Return the [x, y] coordinate for the center point of the cell that contains the specified text.  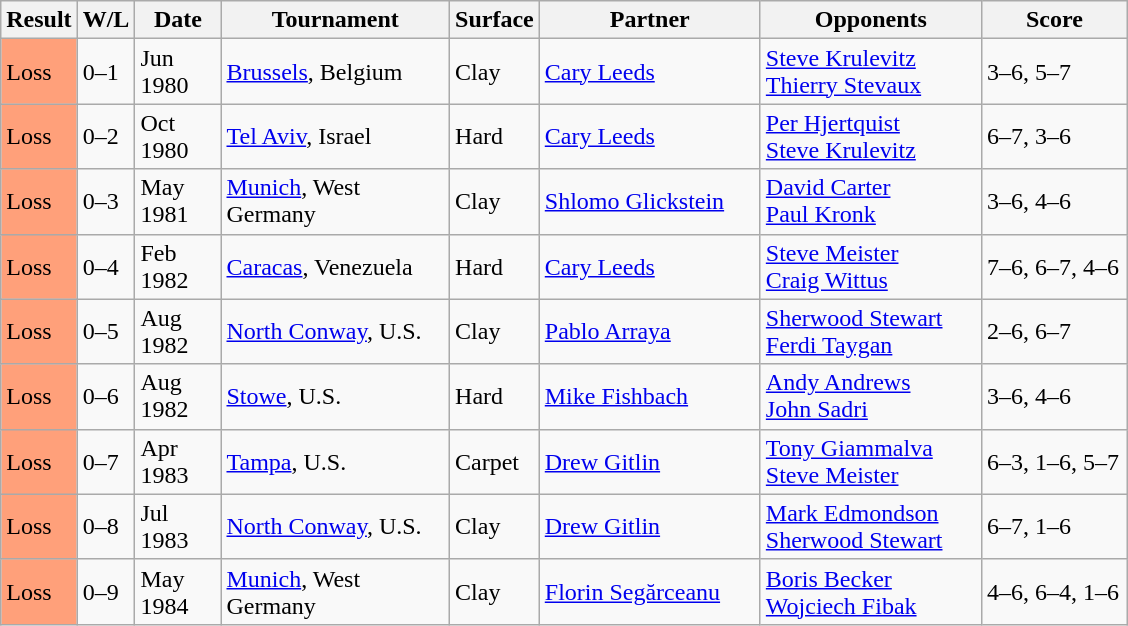
0–5 [106, 332]
Brussels, Belgium [336, 72]
Date [178, 20]
6–7, 1–6 [1054, 526]
Stowe, U.S. [336, 396]
Steve Meister Craig Wittus [870, 266]
0–7 [106, 462]
Tampa, U.S. [336, 462]
Boris Becker Wojciech Fibak [870, 592]
Feb 1982 [178, 266]
Florin Segărceanu [650, 592]
Tel Aviv, Israel [336, 136]
Carpet [495, 462]
Opponents [870, 20]
Jul 1983 [178, 526]
4–6, 6–4, 1–6 [1054, 592]
Per Hjertquist Steve Krulevitz [870, 136]
3–6, 5–7 [1054, 72]
6–3, 1–6, 5–7 [1054, 462]
Tournament [336, 20]
David Carter Paul Kronk [870, 202]
0–9 [106, 592]
Steve Krulevitz Thierry Stevaux [870, 72]
6–7, 3–6 [1054, 136]
May 1984 [178, 592]
Result [39, 20]
W/L [106, 20]
0–4 [106, 266]
Shlomo Glickstein [650, 202]
Mark Edmondson Sherwood Stewart [870, 526]
0–8 [106, 526]
Jun 1980 [178, 72]
2–6, 6–7 [1054, 332]
Score [1054, 20]
Partner [650, 20]
Pablo Arraya [650, 332]
Mike Fishbach [650, 396]
May 1981 [178, 202]
Apr 1983 [178, 462]
Oct 1980 [178, 136]
0–3 [106, 202]
Surface [495, 20]
Andy Andrews John Sadri [870, 396]
Caracas, Venezuela [336, 266]
0–1 [106, 72]
7–6, 6–7, 4–6 [1054, 266]
0–6 [106, 396]
Tony Giammalva Steve Meister [870, 462]
0–2 [106, 136]
Sherwood Stewart Ferdi Taygan [870, 332]
